Capture the cell that displays the provided text and extract its [X, Y] central coordinate. 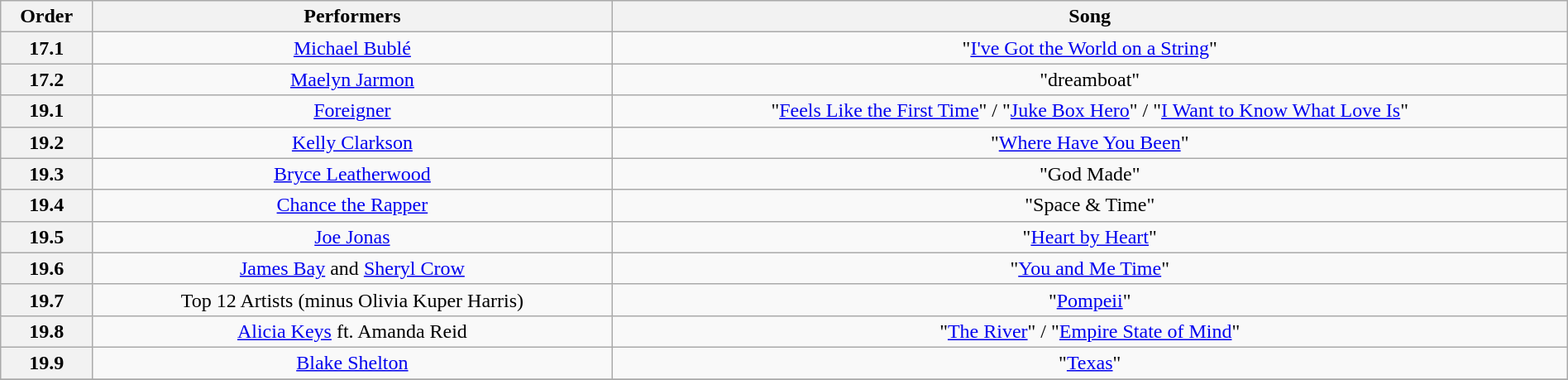
Maelyn Jarmon [352, 79]
19.3 [46, 174]
Joe Jonas [352, 237]
"Space & Time" [1090, 205]
"Feels Like the First Time" / "Juke Box Hero" / "I Want to Know What Love Is" [1090, 111]
Alicia Keys ft. Amanda Reid [352, 331]
19.7 [46, 300]
Top 12 Artists (minus Olivia Kuper Harris) [352, 300]
"Where Have You Been" [1090, 142]
Performers [352, 17]
Foreigner [352, 111]
19.2 [46, 142]
Kelly Clarkson [352, 142]
"I've Got the World on a String" [1090, 48]
"Pompeii" [1090, 300]
Blake Shelton [352, 363]
Chance the Rapper [352, 205]
"The River" / "Empire State of Mind" [1090, 331]
19.1 [46, 111]
"Heart by Heart" [1090, 237]
17.1 [46, 48]
James Bay and Sheryl Crow [352, 268]
"Texas" [1090, 363]
19.8 [46, 331]
19.6 [46, 268]
"You and Me Time" [1090, 268]
Michael Bublé [352, 48]
19.5 [46, 237]
Bryce Leatherwood [352, 174]
"dreamboat" [1090, 79]
17.2 [46, 79]
19.9 [46, 363]
19.4 [46, 205]
"God Made" [1090, 174]
Song [1090, 17]
Order [46, 17]
